Return the [x, y] coordinate for the center point of the cell that contains the specified text.  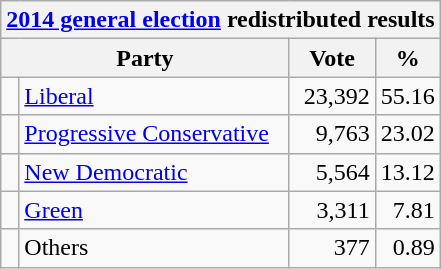
55.16 [408, 96]
5,564 [332, 172]
13.12 [408, 172]
377 [332, 248]
2014 general election redistributed results [220, 20]
Party [145, 58]
3,311 [332, 210]
Green [154, 210]
Vote [332, 58]
23.02 [408, 134]
Others [154, 248]
Liberal [154, 96]
% [408, 58]
0.89 [408, 248]
9,763 [332, 134]
New Democratic [154, 172]
7.81 [408, 210]
23,392 [332, 96]
Progressive Conservative [154, 134]
